Return the (X, Y) coordinate for the center point of the cell that contains the specified text.  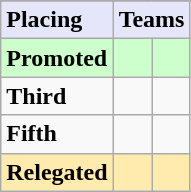
Teams (152, 20)
Placing (57, 20)
Promoted (57, 58)
Third (57, 96)
Relegated (57, 172)
Fifth (57, 134)
